Pinpoint the cell where the given text exists, returning its [X, Y] midpoint coordinate. 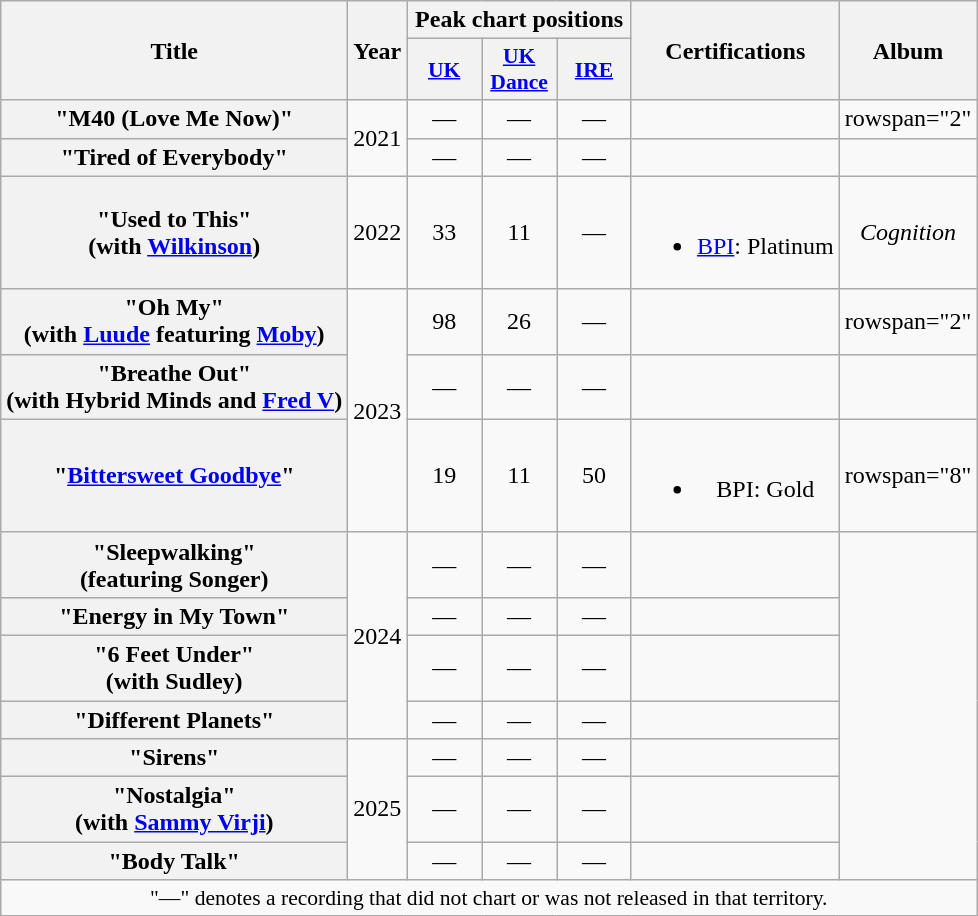
19 [444, 476]
BPI: Gold [735, 476]
Album [908, 50]
Cognition [908, 232]
Year [378, 50]
"Used to This"(with Wilkinson) [174, 232]
26 [520, 322]
rowspan="8" [908, 476]
2021 [378, 138]
Peak chart positions [520, 20]
2024 [378, 635]
"Tired of Everybody" [174, 157]
UK [444, 70]
"Sirens" [174, 758]
33 [444, 232]
UKDance [520, 70]
"Different Planets" [174, 719]
"Body Talk" [174, 861]
"Nostalgia"(with Sammy Virji) [174, 810]
"Energy in My Town" [174, 616]
Certifications [735, 50]
50 [594, 476]
"Breathe Out"(with Hybrid Minds and Fred V) [174, 386]
98 [444, 322]
2025 [378, 810]
2022 [378, 232]
"Oh My"(with Luude featuring Moby) [174, 322]
"M40 (Love Me Now)" [174, 119]
2023 [378, 410]
Title [174, 50]
"Bittersweet Goodbye" [174, 476]
"Sleepwalking"(featuring Songer) [174, 564]
BPI: Platinum [735, 232]
"6 Feet Under"(with Sudley) [174, 668]
"—" denotes a recording that did not chart or was not released in that territory. [489, 898]
IRE [594, 70]
